Identify which cell holds the provided text, then report its (X, Y) central coordinate. 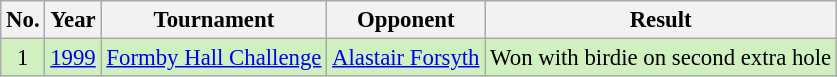
Won with birdie on second extra hole (661, 58)
Tournament (214, 20)
No. (23, 20)
Opponent (406, 20)
Result (661, 20)
1 (23, 58)
Alastair Forsyth (406, 58)
1999 (73, 58)
Formby Hall Challenge (214, 58)
Year (73, 20)
